Identify which cell holds the provided text, then report its [X, Y] central coordinate. 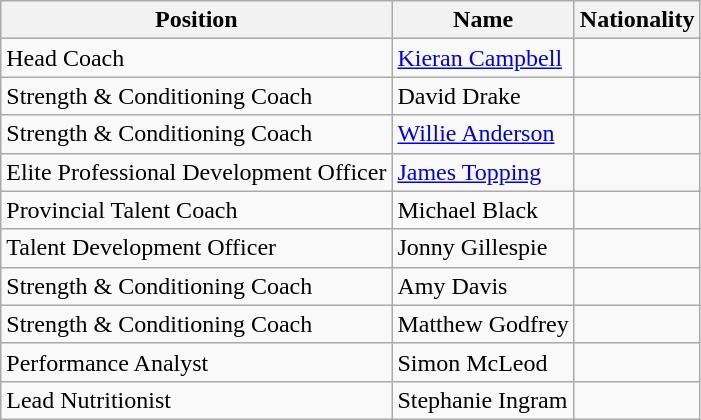
Matthew Godfrey [483, 324]
Position [196, 20]
Nationality [637, 20]
James Topping [483, 172]
Stephanie Ingram [483, 400]
Name [483, 20]
Provincial Talent Coach [196, 210]
Jonny Gillespie [483, 248]
Talent Development Officer [196, 248]
Michael Black [483, 210]
Lead Nutritionist [196, 400]
Willie Anderson [483, 134]
Elite Professional Development Officer [196, 172]
Simon McLeod [483, 362]
Amy Davis [483, 286]
Kieran Campbell [483, 58]
David Drake [483, 96]
Head Coach [196, 58]
Performance Analyst [196, 362]
